Identify which cell holds the provided text, then report its (X, Y) central coordinate. 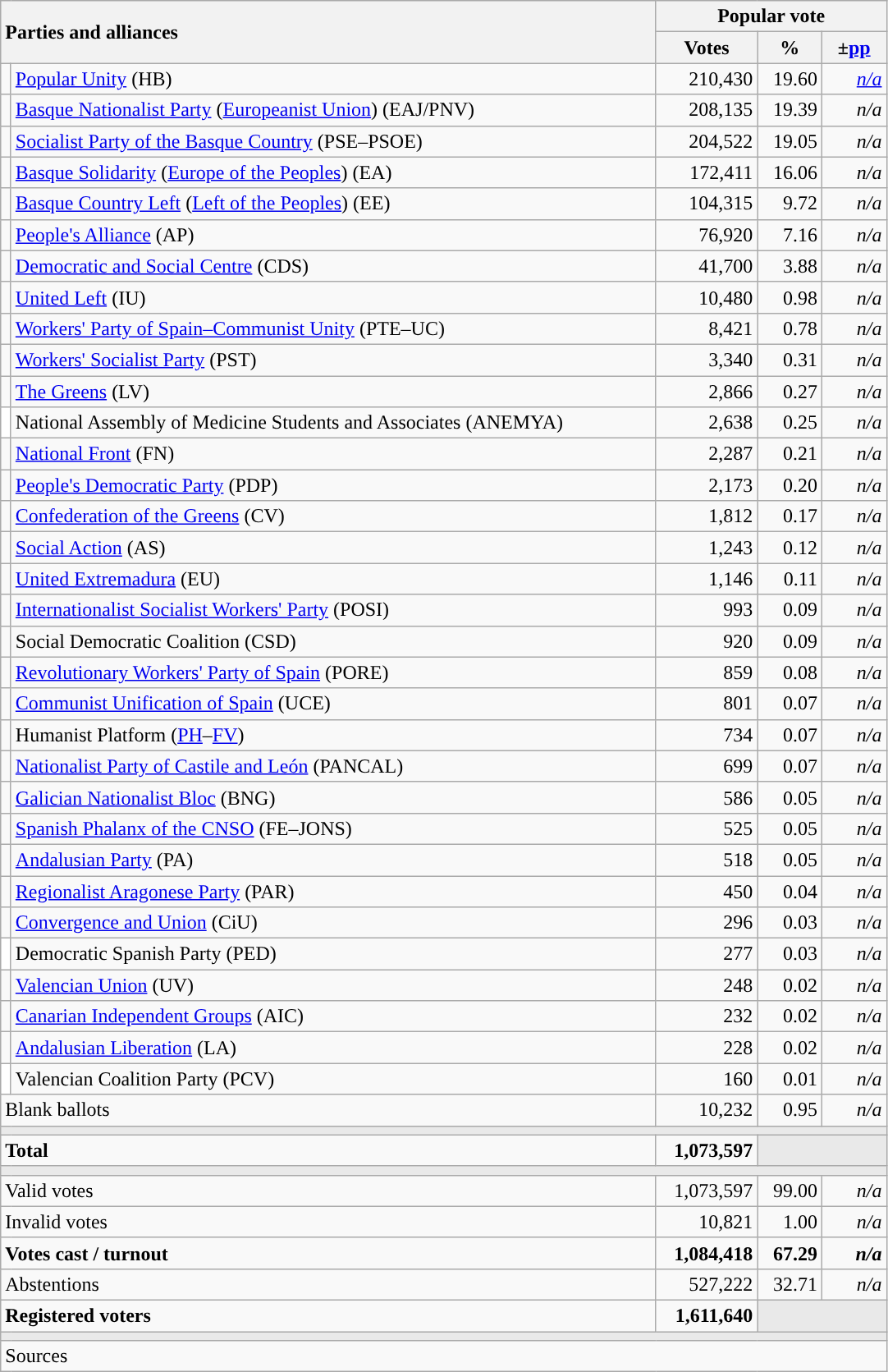
Invalid votes (328, 1222)
United Extremadura (EU) (333, 579)
Democratic Spanish Party (PED) (333, 954)
Valid votes (328, 1191)
Votes cast / turnout (328, 1253)
Regionalist Aragonese Party (PAR) (333, 891)
Registered voters (328, 1315)
801 (707, 704)
±pp (854, 48)
Basque Solidarity (Europe of the Peoples) (EA) (333, 172)
Spanish Phalanx of the CNSO (FE–JONS) (333, 828)
296 (707, 923)
210,430 (707, 79)
1.00 (790, 1222)
Internationalist Socialist Workers' Party (POSI) (333, 610)
0.20 (790, 485)
993 (707, 610)
Humanist Platform (PH–FV) (333, 735)
Canarian Independent Groups (AIC) (333, 1016)
Communist Unification of Spain (UCE) (333, 704)
0.98 (790, 297)
0.21 (790, 454)
Parties and alliances (328, 32)
People's Alliance (AP) (333, 235)
Andalusian Party (PA) (333, 860)
32.71 (790, 1284)
Valencian Coalition Party (PCV) (333, 1079)
19.05 (790, 141)
172,411 (707, 172)
Votes (707, 48)
Total (328, 1150)
104,315 (707, 204)
Social Action (AS) (333, 548)
586 (707, 797)
Blank ballots (328, 1110)
3.88 (790, 266)
0.95 (790, 1110)
Confederation of the Greens (CV) (333, 516)
2,287 (707, 454)
0.12 (790, 548)
0.78 (790, 328)
0.01 (790, 1079)
527,222 (707, 1284)
Popular Unity (HB) (333, 79)
525 (707, 828)
859 (707, 672)
8,421 (707, 328)
Social Democratic Coalition (CSD) (333, 641)
19.60 (790, 79)
Convergence and Union (CiU) (333, 923)
Valencian Union (UV) (333, 985)
Popular vote (771, 16)
0.31 (790, 360)
0.11 (790, 579)
518 (707, 860)
1,084,418 (707, 1253)
1,146 (707, 579)
Basque Country Left (Left of the Peoples) (EE) (333, 204)
204,522 (707, 141)
160 (707, 1079)
99.00 (790, 1191)
10,232 (707, 1110)
Revolutionary Workers' Party of Spain (PORE) (333, 672)
16.06 (790, 172)
Workers' Socialist Party (PST) (333, 360)
0.25 (790, 423)
1,812 (707, 516)
3,340 (707, 360)
Socialist Party of the Basque Country (PSE–PSOE) (333, 141)
National Assembly of Medicine Students and Associates (ANEMYA) (333, 423)
2,638 (707, 423)
The Greens (LV) (333, 392)
41,700 (707, 266)
76,920 (707, 235)
10,821 (707, 1222)
10,480 (707, 297)
450 (707, 891)
Basque Nationalist Party (Europeanist Union) (EAJ/PNV) (333, 110)
699 (707, 766)
67.29 (790, 1253)
0.27 (790, 392)
248 (707, 985)
National Front (FN) (333, 454)
Sources (443, 1356)
People's Democratic Party (PDP) (333, 485)
United Left (IU) (333, 297)
Democratic and Social Centre (CDS) (333, 266)
0.08 (790, 672)
Andalusian Liberation (LA) (333, 1048)
Galician Nationalist Bloc (BNG) (333, 797)
% (790, 48)
232 (707, 1016)
0.17 (790, 516)
920 (707, 641)
7.16 (790, 235)
2,173 (707, 485)
208,135 (707, 110)
9.72 (790, 204)
19.39 (790, 110)
2,866 (707, 392)
Nationalist Party of Castile and León (PANCAL) (333, 766)
1,611,640 (707, 1315)
734 (707, 735)
1,243 (707, 548)
228 (707, 1048)
277 (707, 954)
Workers' Party of Spain–Communist Unity (PTE–UC) (333, 328)
0.04 (790, 891)
Abstentions (328, 1284)
